Provide the (x, y) coordinate of the cell's center where the given text is located.  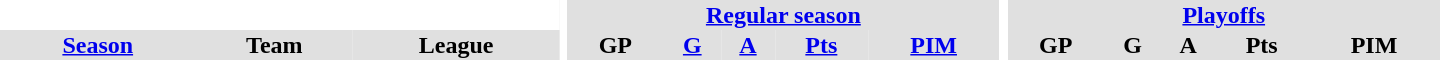
Regular season (783, 15)
Team (274, 45)
Season (98, 45)
League (456, 45)
Playoffs (1224, 15)
